Capture the cell that displays the provided text and extract its [x, y] central coordinate. 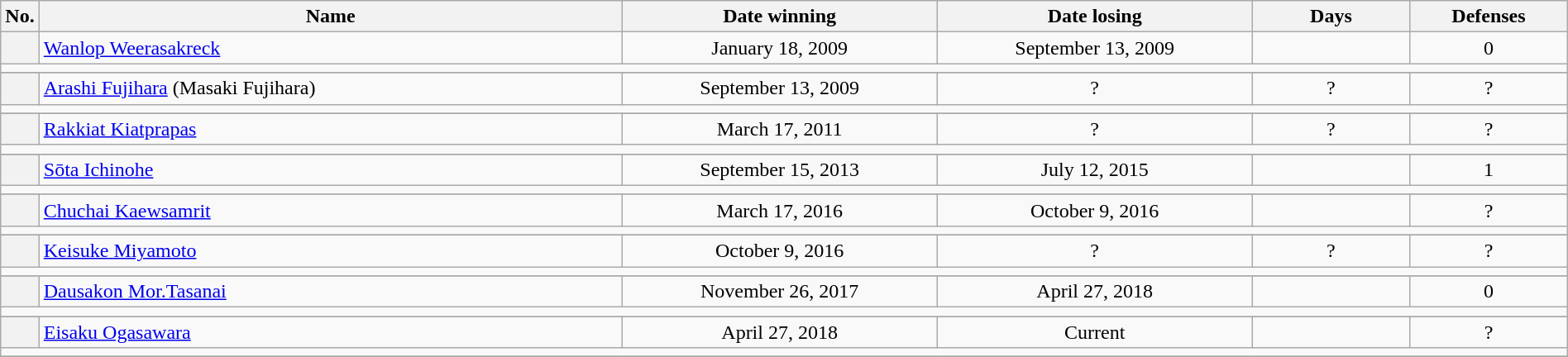
July 12, 2015 [1095, 169]
March 17, 2011 [779, 129]
Wanlop Weerasakreck [331, 48]
Arashi Fujihara (Masaki Fujihara) [331, 88]
No. [20, 17]
Keisuke Miyamoto [331, 250]
November 26, 2017 [779, 292]
Date losing [1095, 17]
Sōta Ichinohe [331, 169]
Rakkiat Kiatprapas [331, 129]
Dausakon Mor.Tasanai [331, 292]
1 [1489, 169]
Days [1331, 17]
January 18, 2009 [779, 48]
Date winning [779, 17]
Defenses [1489, 17]
Current [1095, 332]
September 15, 2013 [779, 169]
March 17, 2016 [779, 210]
Chuchai Kaewsamrit [331, 210]
Eisaku Ogasawara [331, 332]
Name [331, 17]
